Detect which cell encompasses the target text, then output its (X, Y) center coordinate. 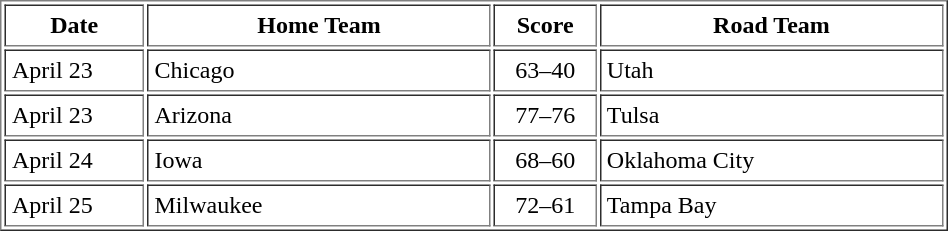
Iowa (319, 161)
Tulsa (771, 115)
Arizona (319, 115)
Road Team (771, 25)
April 25 (74, 205)
Oklahoma City (771, 161)
77–76 (545, 115)
Chicago (319, 71)
63–40 (545, 71)
Home Team (319, 25)
Tampa Bay (771, 205)
72–61 (545, 205)
68–60 (545, 161)
Date (74, 25)
Score (545, 25)
Milwaukee (319, 205)
April 24 (74, 161)
Utah (771, 71)
